Return (X, Y) of the center of cell containing provided text 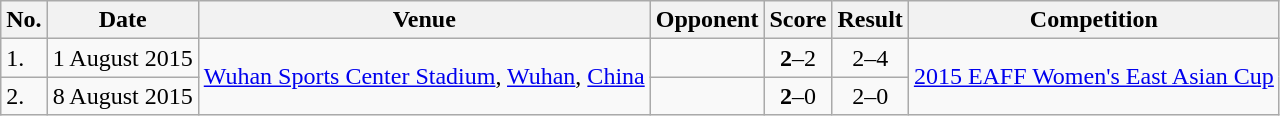
2–4 (870, 58)
Opponent (707, 20)
Date (122, 20)
Score (798, 20)
2. (24, 96)
Venue (424, 20)
2–2 (798, 58)
2015 EAFF Women's East Asian Cup (1094, 77)
Result (870, 20)
No. (24, 20)
1 August 2015 (122, 58)
1. (24, 58)
8 August 2015 (122, 96)
Competition (1094, 20)
Wuhan Sports Center Stadium, Wuhan, China (424, 77)
